Provide the [X, Y] coordinate of the cell's center where the given text is located.  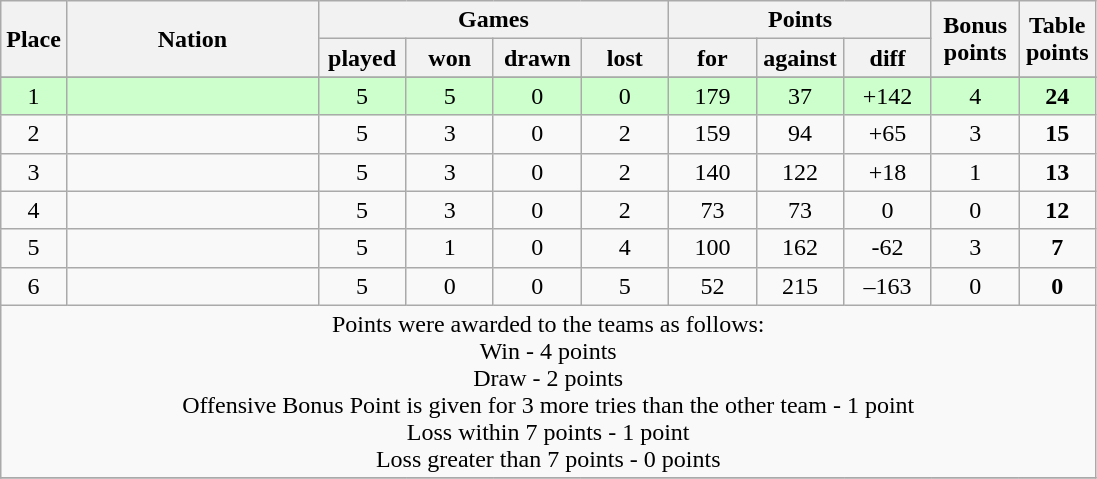
against [800, 58]
+65 [888, 134]
162 [800, 248]
140 [713, 172]
Games [493, 20]
15 [1058, 134]
159 [713, 134]
179 [713, 96]
12 [1058, 210]
Points [800, 20]
diff [888, 58]
for [713, 58]
215 [800, 286]
–163 [888, 286]
7 [1058, 248]
Bonuspoints [975, 39]
37 [800, 96]
122 [800, 172]
52 [713, 286]
-62 [888, 248]
Nation [192, 39]
24 [1058, 96]
94 [800, 134]
13 [1058, 172]
drawn [537, 58]
100 [713, 248]
Place [34, 39]
Tablepoints [1058, 39]
+142 [888, 96]
+18 [888, 172]
played [362, 58]
won [450, 58]
lost [625, 58]
6 [34, 286]
